Pinpoint the cell where the given text exists, returning its [x, y] midpoint coordinate. 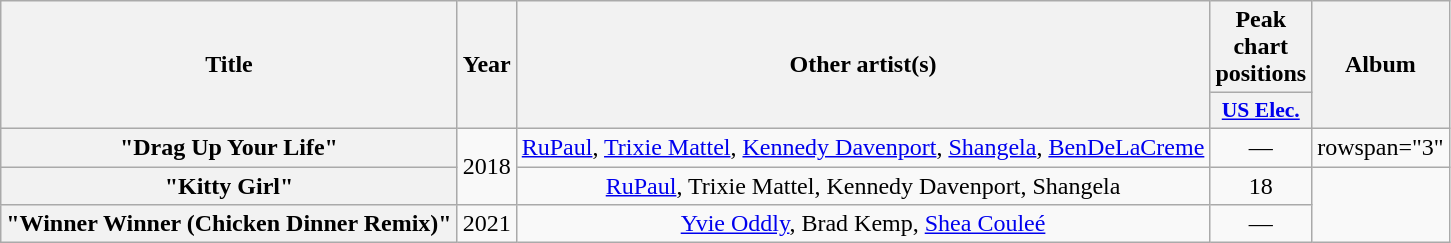
"Winner Winner (Chicken Dinner Remix)" [229, 224]
2021 [486, 224]
Title [229, 65]
Other artist(s) [863, 65]
Album [1381, 65]
RuPaul, Trixie Mattel, Kennedy Davenport, Shangela [863, 185]
"Kitty Girl" [229, 185]
18 [1261, 185]
2018 [486, 166]
US Elec. [1261, 111]
"Drag Up Your Life" [229, 147]
Year [486, 65]
Yvie Oddly, Brad Kemp, Shea Couleé [863, 224]
rowspan="3" [1381, 147]
RuPaul, Trixie Mattel, Kennedy Davenport, Shangela, BenDeLaCreme [863, 147]
Peak chart positions [1261, 47]
